Return (x, y) of the center of cell containing provided text 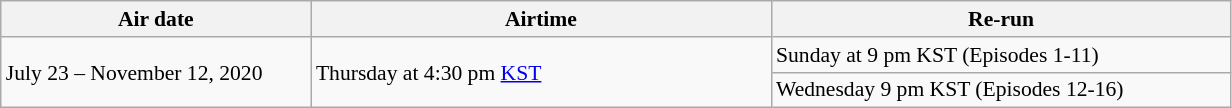
Wednesday 9 pm KST (Episodes 12-16) (1001, 90)
Sunday at 9 pm KST (Episodes 1-11) (1001, 55)
Air date (156, 19)
Thursday at 4:30 pm KST (541, 72)
July 23 – November 12, 2020 (156, 72)
Re-run (1001, 19)
Airtime (541, 19)
